From the cell containing the given text, extract its center point as [x, y] coordinate. 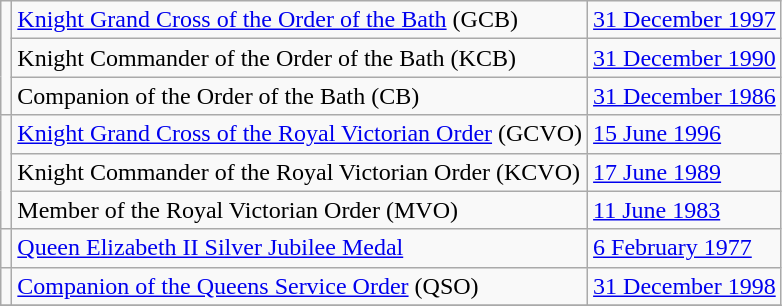
17 June 1989 [685, 172]
Queen Elizabeth II Silver Jubilee Medal [300, 248]
Companion of the Order of the Bath (CB) [300, 96]
31 December 1990 [685, 58]
31 December 1997 [685, 20]
Knight Grand Cross of the Royal Victorian Order (GCVO) [300, 134]
15 June 1996 [685, 134]
11 June 1983 [685, 210]
Companion of the Queens Service Order (QSO) [300, 286]
Member of the Royal Victorian Order (MVO) [300, 210]
Knight Commander of the Royal Victorian Order (KCVO) [300, 172]
31 December 1998 [685, 286]
6 February 1977 [685, 248]
Knight Grand Cross of the Order of the Bath (GCB) [300, 20]
Knight Commander of the Order of the Bath (KCB) [300, 58]
31 December 1986 [685, 96]
